Find where the given text appears and provide that cell's center as [X, Y] coordinate. 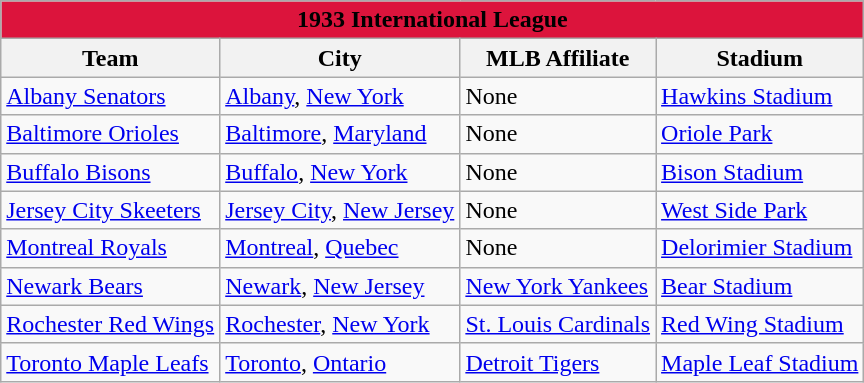
Oriole Park [760, 134]
Buffalo Bisons [110, 172]
Red Wing Stadium [760, 324]
City [340, 58]
Bison Stadium [760, 172]
MLB Affiliate [558, 58]
Montreal Royals [110, 248]
Stadium [760, 58]
Rochester Red Wings [110, 324]
Montreal, Quebec [340, 248]
Albany Senators [110, 96]
Team [110, 58]
Buffalo, New York [340, 172]
Toronto Maple Leafs [110, 362]
Baltimore, Maryland [340, 134]
Delorimier Stadium [760, 248]
Maple Leaf Stadium [760, 362]
West Side Park [760, 210]
Newark Bears [110, 286]
St. Louis Cardinals [558, 324]
Hawkins Stadium [760, 96]
Detroit Tigers [558, 362]
Baltimore Orioles [110, 134]
1933 International League [432, 20]
Albany, New York [340, 96]
Bear Stadium [760, 286]
Jersey City Skeeters [110, 210]
Rochester, New York [340, 324]
Jersey City, New Jersey [340, 210]
Toronto, Ontario [340, 362]
New York Yankees [558, 286]
Newark, New Jersey [340, 286]
